Capture the cell that displays the provided text and extract its [x, y] central coordinate. 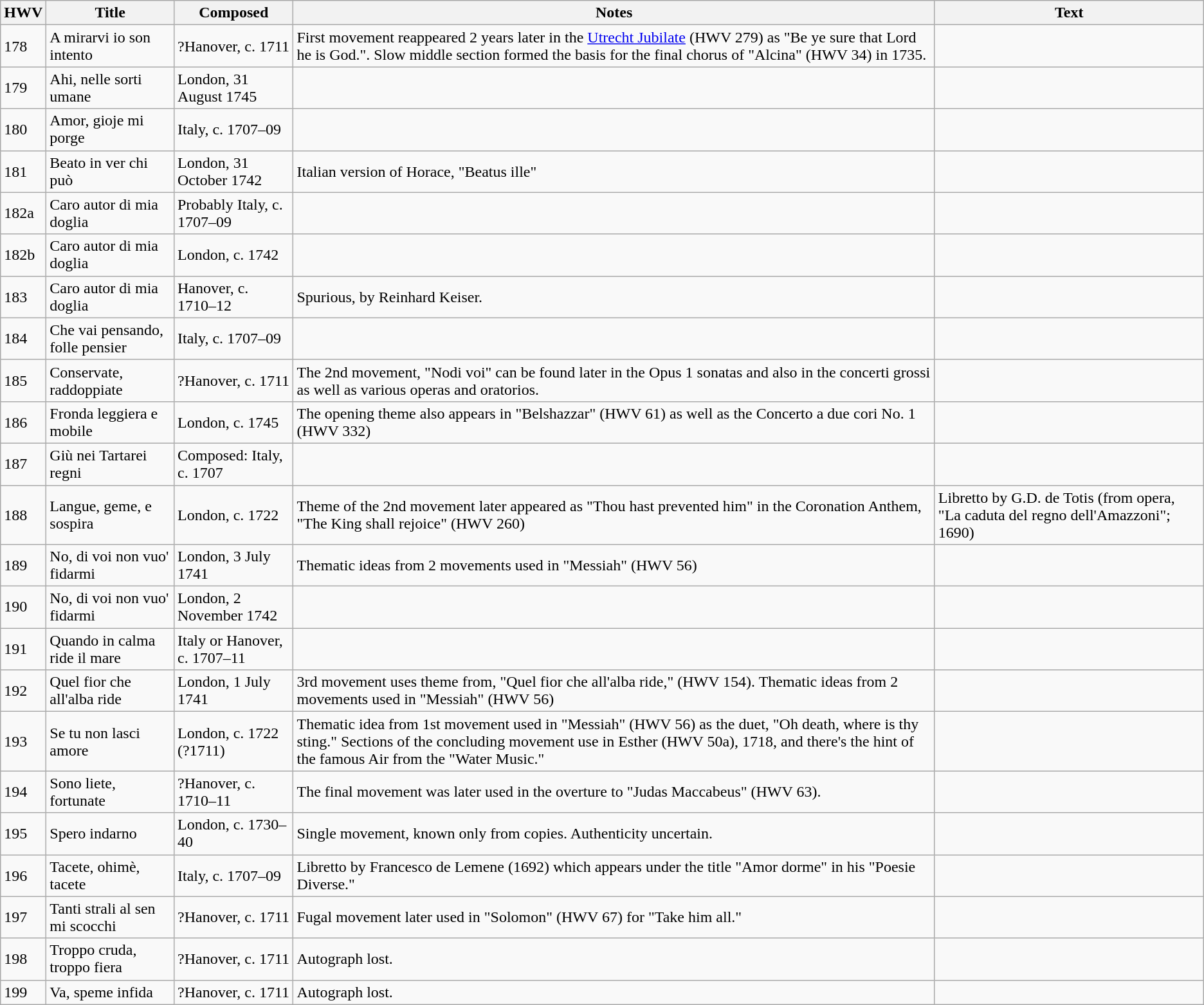
Composed: Italy, c. 1707 [233, 464]
Fronda leggiera e mobile [111, 422]
187 [23, 464]
180 [23, 130]
Fugal movement later used in "Solomon" (HWV 67) for "Take him all." [614, 917]
192 [23, 691]
Libretto by Francesco de Lemene (1692) which appears under the title "Amor dorme" in his "Poesie Diverse." [614, 876]
184 [23, 338]
The opening theme also appears in "Belshazzar" (HWV 61) as well as the Concerto a due cori No. 1 (HWV 332) [614, 422]
182b [23, 255]
Theme of the 2nd movement later appeared as "Thou hast prevented him" in the Coronation Anthem, "The King shall rejoice" (HWV 260) [614, 514]
Ahi, nelle sorti umane [111, 87]
London, c. 1722 [233, 514]
194 [23, 792]
3rd movement uses theme from, "Quel fior che all'alba ride," (HWV 154). Thematic ideas from 2 movements used in "Messiah" (HWV 56) [614, 691]
London, c. 1742 [233, 255]
Beato in ver chi può [111, 171]
Troppo cruda, troppo fiera [111, 959]
Text [1069, 13]
189 [23, 566]
Quel fior che all'alba ride [111, 691]
Single movement, known only from copies. Authenticity uncertain. [614, 833]
Title [111, 13]
Giù nei Tartarei regni [111, 464]
London, c. 1745 [233, 422]
Italy or Hanover, c. 1707–11 [233, 649]
Sono liete, fortunate [111, 792]
Libretto by G.D. de Totis (from opera, "La caduta del regno dell'Amazzoni"; 1690) [1069, 514]
The 2nd movement, "Nodi voi" can be found later in the Opus 1 sonatas and also in the concerti grossi as well as various operas and oratorios. [614, 381]
Composed [233, 13]
191 [23, 649]
190 [23, 607]
197 [23, 917]
Notes [614, 13]
Amor, gioje mi porge [111, 130]
London, 31 October 1742 [233, 171]
198 [23, 959]
A mirarvi io son intento [111, 46]
182a [23, 213]
Tanti strali al sen mi scocchi [111, 917]
186 [23, 422]
188 [23, 514]
Spero indarno [111, 833]
Quando in calma ride il mare [111, 649]
181 [23, 171]
?Hanover, c. 1710–11 [233, 792]
Conservate, raddoppiate [111, 381]
Tacete, ohimè, tacete [111, 876]
London, 2 November 1742 [233, 607]
HWV [23, 13]
185 [23, 381]
London, 1 July 1741 [233, 691]
195 [23, 833]
London, 31 August 1745 [233, 87]
London, c. 1722 (?1711) [233, 741]
199 [23, 992]
London, c. 1730–40 [233, 833]
179 [23, 87]
Che vai pensando, folle pensier [111, 338]
178 [23, 46]
Va, speme infida [111, 992]
The final movement was later used in the overture to "Judas Maccabeus" (HWV 63). [614, 792]
183 [23, 297]
Langue, geme, e sospira [111, 514]
Hanover, c. 1710–12 [233, 297]
196 [23, 876]
Se tu non lasci amore [111, 741]
Italian version of Horace, "Beatus ille" [614, 171]
Probably Italy, c. 1707–09 [233, 213]
Spurious, by Reinhard Keiser. [614, 297]
London, 3 July 1741 [233, 566]
193 [23, 741]
Thematic ideas from 2 movements used in "Messiah" (HWV 56) [614, 566]
